Search for the cell housing the specified text and yield its (X, Y) center coordinate. 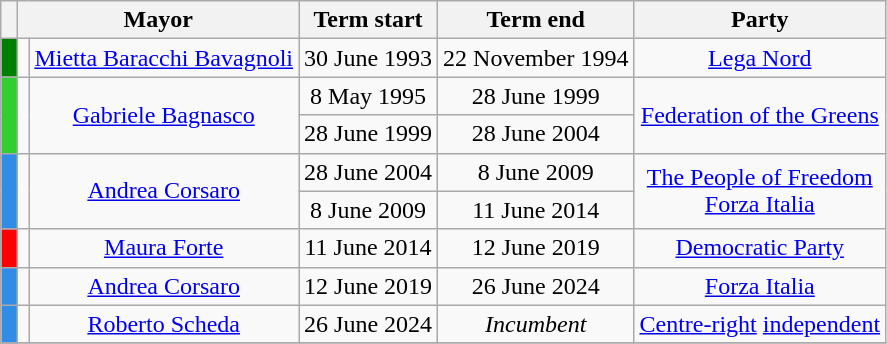
Term end (536, 20)
Incumbent (536, 324)
Centre-right independent (760, 324)
Forza Italia (760, 286)
Mayor (158, 20)
The People of FreedomForza Italia (760, 191)
Term start (368, 20)
Gabriele Bagnasco (164, 115)
Democratic Party (760, 248)
Lega Nord (760, 58)
Federation of the Greens (760, 115)
Party (760, 20)
Roberto Scheda (164, 324)
30 June 1993 (368, 58)
22 November 1994 (536, 58)
Mietta Baracchi Bavagnoli (164, 58)
8 May 1995 (368, 96)
Maura Forte (164, 248)
